Detect which cell encompasses the target text, then output its (x, y) center coordinate. 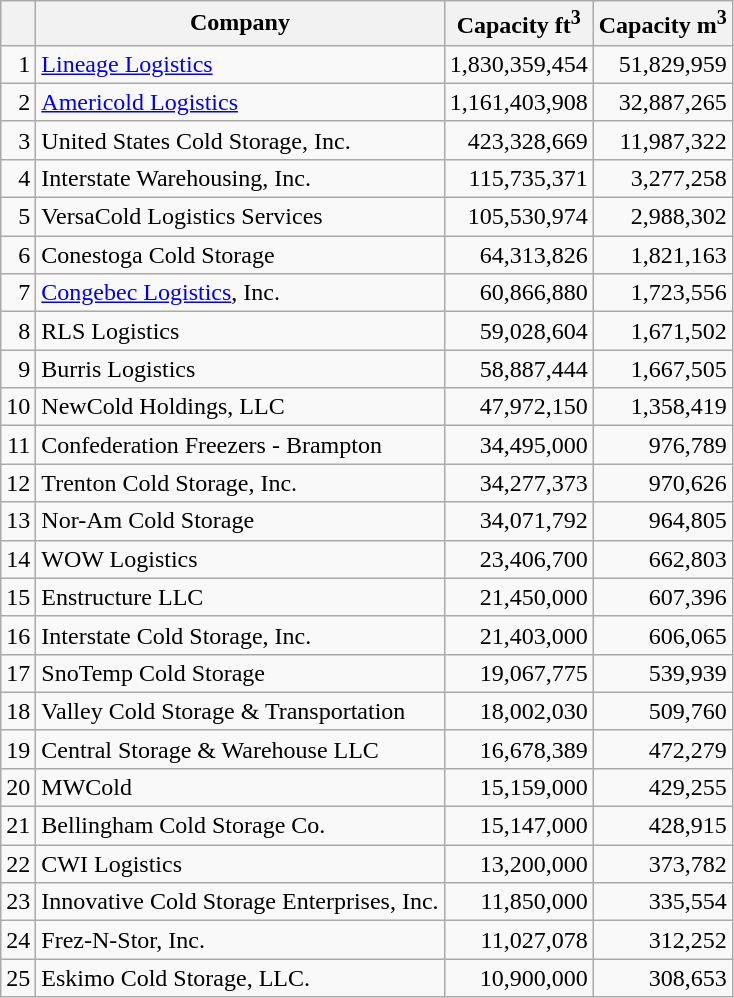
VersaCold Logistics Services (240, 217)
539,939 (662, 673)
Americold Logistics (240, 102)
13 (18, 521)
11,850,000 (518, 902)
Innovative Cold Storage Enterprises, Inc. (240, 902)
606,065 (662, 635)
Frez-N-Stor, Inc. (240, 940)
373,782 (662, 864)
34,071,792 (518, 521)
SnoTemp Cold Storage (240, 673)
312,252 (662, 940)
18 (18, 711)
Interstate Warehousing, Inc. (240, 178)
Valley Cold Storage & Transportation (240, 711)
WOW Logistics (240, 559)
34,277,373 (518, 483)
11,027,078 (518, 940)
5 (18, 217)
11 (18, 445)
51,829,959 (662, 64)
308,653 (662, 978)
472,279 (662, 749)
16 (18, 635)
428,915 (662, 826)
429,255 (662, 787)
Confederation Freezers - Brampton (240, 445)
CWI Logistics (240, 864)
607,396 (662, 597)
21,403,000 (518, 635)
1,830,359,454 (518, 64)
RLS Logistics (240, 331)
15,147,000 (518, 826)
1,821,163 (662, 255)
Congebec Logistics, Inc. (240, 293)
10 (18, 407)
Bellingham Cold Storage Co. (240, 826)
19,067,775 (518, 673)
Company (240, 24)
16,678,389 (518, 749)
Interstate Cold Storage, Inc. (240, 635)
335,554 (662, 902)
1,723,556 (662, 293)
Eskimo Cold Storage, LLC. (240, 978)
11,987,322 (662, 140)
15,159,000 (518, 787)
1 (18, 64)
10,900,000 (518, 978)
1,667,505 (662, 369)
14 (18, 559)
105,530,974 (518, 217)
64,313,826 (518, 255)
2,988,302 (662, 217)
23,406,700 (518, 559)
34,495,000 (518, 445)
NewCold Holdings, LLC (240, 407)
Conestoga Cold Storage (240, 255)
Capacity ft3 (518, 24)
3 (18, 140)
9 (18, 369)
1,358,419 (662, 407)
970,626 (662, 483)
32,887,265 (662, 102)
3,277,258 (662, 178)
Enstructure LLC (240, 597)
964,805 (662, 521)
59,028,604 (518, 331)
423,328,669 (518, 140)
2 (18, 102)
25 (18, 978)
47,972,150 (518, 407)
Central Storage & Warehouse LLC (240, 749)
22 (18, 864)
Burris Logistics (240, 369)
60,866,880 (518, 293)
United States Cold Storage, Inc. (240, 140)
1,671,502 (662, 331)
12 (18, 483)
4 (18, 178)
509,760 (662, 711)
13,200,000 (518, 864)
Lineage Logistics (240, 64)
19 (18, 749)
24 (18, 940)
1,161,403,908 (518, 102)
Capacity m3 (662, 24)
662,803 (662, 559)
Trenton Cold Storage, Inc. (240, 483)
976,789 (662, 445)
15 (18, 597)
21,450,000 (518, 597)
17 (18, 673)
Nor-Am Cold Storage (240, 521)
23 (18, 902)
8 (18, 331)
MWCold (240, 787)
20 (18, 787)
58,887,444 (518, 369)
6 (18, 255)
18,002,030 (518, 711)
7 (18, 293)
115,735,371 (518, 178)
21 (18, 826)
